Return [x, y] of the center of cell containing provided text 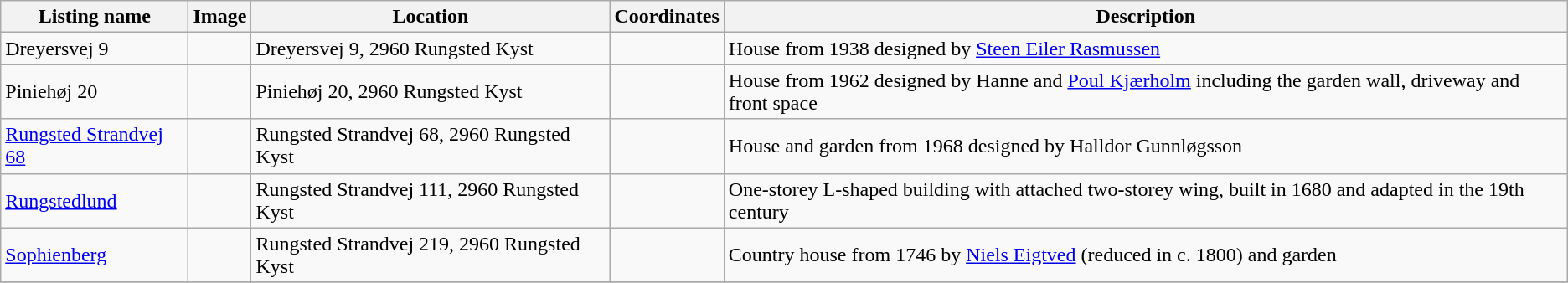
One-storey L-shaped building with attached two-storey wing, built in 1680 and adapted in the 19th century [1146, 201]
House from 1962 designed by Hanne and Poul Kjærholm including the garden wall, driveway and front space [1146, 92]
Coordinates [667, 17]
Rungsted Strandvej 68 [95, 146]
Rungstedlund [95, 201]
Piniehøj 20, 2960 Rungsted Kyst [431, 92]
House from 1938 designed by Steen Eiler Rasmussen [1146, 49]
House and garden from 1968 designed by Halldor Gunnløgsson [1146, 146]
Listing name [95, 17]
Dreyersvej 9, 2960 Rungsted Kyst [431, 49]
Country house from 1746 by Niels Eigtved (reduced in c. 1800) and garden [1146, 255]
Rungsted Strandvej 219, 2960 Rungsted Kyst [431, 255]
Description [1146, 17]
Rungsted Strandvej 68, 2960 Rungsted Kyst [431, 146]
Dreyersvej 9 [95, 49]
Rungsted Strandvej 111, 2960 Rungsted Kyst [431, 201]
Image [219, 17]
Piniehøj 20 [95, 92]
Location [431, 17]
Sophienberg [95, 255]
